Locate the cell with the specified text and output its (X, Y) center coordinate. 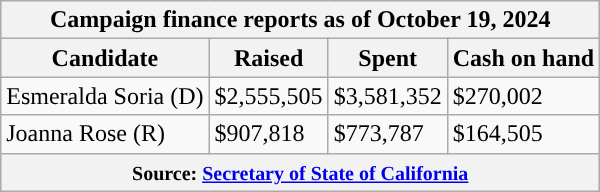
Spent (388, 58)
Campaign finance reports as of October 19, 2024 (300, 20)
$164,505 (523, 134)
Joanna Rose (R) (105, 134)
Esmeralda Soria (D) (105, 96)
$907,818 (268, 134)
Cash on hand (523, 58)
Candidate (105, 58)
$270,002 (523, 96)
$773,787 (388, 134)
Raised (268, 58)
$3,581,352 (388, 96)
$2,555,505 (268, 96)
Source: Secretary of State of California (300, 172)
